From the cell containing the given text, extract its center point as (x, y) coordinate. 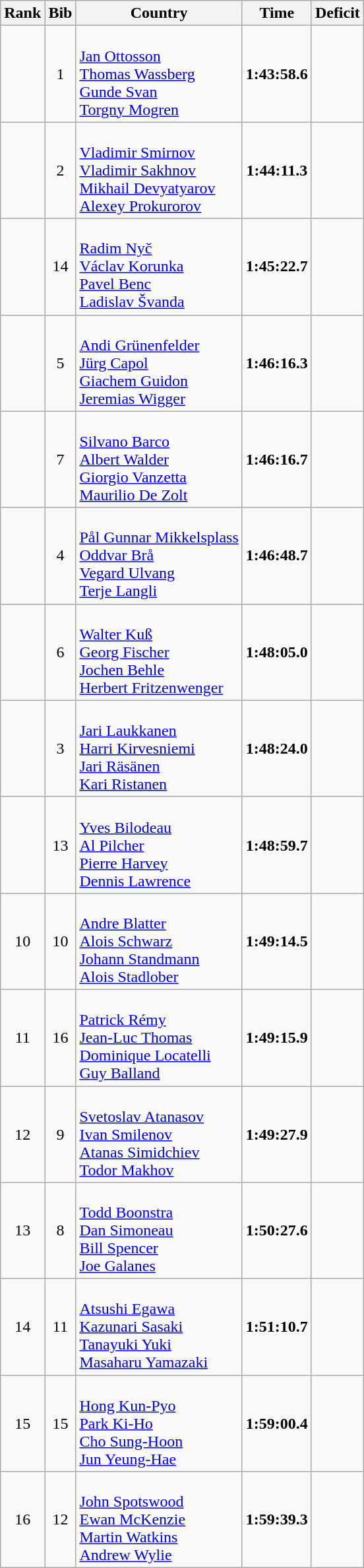
Svetoslav AtanasovIvan SmilenovAtanas SimidchievTodor Makhov (159, 1134)
Todd BoonstraDan SimoneauBill SpencerJoe Galanes (159, 1231)
Patrick RémyJean-Luc ThomasDominique LocatelliGuy Balland (159, 1037)
1:51:10.7 (277, 1327)
Silvano BarcoAlbert WalderGiorgio VanzettaMaurilio De Zolt (159, 459)
1:46:16.3 (277, 363)
1:49:14.5 (277, 941)
1:44:11.3 (277, 170)
1:59:39.3 (277, 1520)
1:46:48.7 (277, 556)
Time (277, 13)
9 (61, 1134)
Walter KußGeorg FischerJochen BehleHerbert Fritzenwenger (159, 652)
1:45:22.7 (277, 267)
John SpotswoodEwan McKenzieMartin WatkinsAndrew Wylie (159, 1520)
1:46:16.7 (277, 459)
6 (61, 652)
Hong Kun-PyoPark Ki-HoCho Sung-HoonJun Yeung-Hae (159, 1423)
1:43:58.6 (277, 74)
1:49:27.9 (277, 1134)
8 (61, 1231)
Andi GrünenfelderJürg CapolGiachem GuidonJeremias Wigger (159, 363)
3 (61, 748)
1 (61, 74)
Jan OttossonThomas WassbergGunde SvanTorgny Mogren (159, 74)
1:50:27.6 (277, 1231)
Atsushi EgawaKazunari SasakiTanayuki YukiMasaharu Yamazaki (159, 1327)
Yves BilodeauAl PilcherPierre HarveyDennis Lawrence (159, 845)
1:48:59.7 (277, 845)
Jari Laukkanen Harri KirvesniemiJari RäsänenKari Ristanen (159, 748)
2 (61, 170)
7 (61, 459)
4 (61, 556)
Rank (22, 13)
5 (61, 363)
Bib (61, 13)
1:49:15.9 (277, 1037)
Andre BlatterAlois SchwarzJohann StandmannAlois Stadlober (159, 941)
1:48:05.0 (277, 652)
Radim NyčVáclav KorunkaPavel BencLadislav Švanda (159, 267)
Country (159, 13)
Pål Gunnar MikkelsplassOddvar BråVegard UlvangTerje Langli (159, 556)
1:59:00.4 (277, 1423)
1:48:24.0 (277, 748)
Deficit (338, 13)
Vladimir SmirnovVladimir SakhnovMikhail DevyatyarovAlexey Prokurorov (159, 170)
